From the cell containing the given text, extract its center point as (x, y) coordinate. 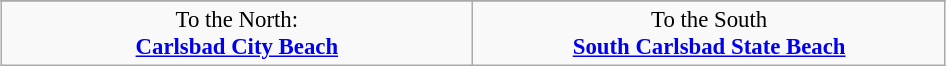
To the North:Carlsbad City Beach (237, 34)
To the SouthSouth Carlsbad State Beach (709, 34)
